Pinpoint the cell where the given text exists, returning its (x, y) midpoint coordinate. 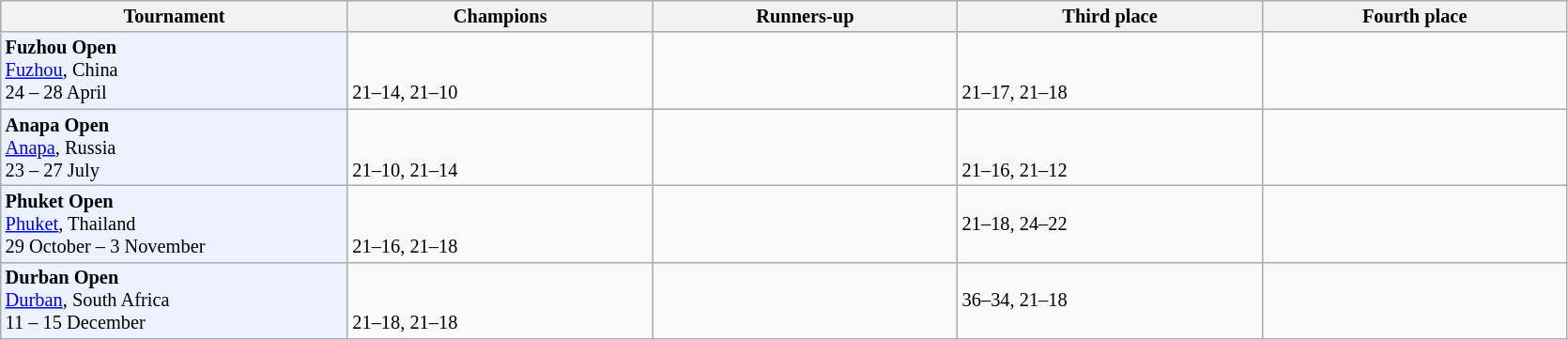
Durban OpenDurban, South Africa11 – 15 December (175, 301)
21–18, 21–18 (500, 301)
36–34, 21–18 (1110, 301)
21–18, 24–22 (1110, 224)
Fourth place (1414, 16)
21–14, 21–10 (500, 70)
21–16, 21–18 (500, 224)
Phuket OpenPhuket, Thailand29 October – 3 November (175, 224)
Champions (500, 16)
Third place (1110, 16)
21–17, 21–18 (1110, 70)
Tournament (175, 16)
21–10, 21–14 (500, 147)
Runners-up (806, 16)
21–16, 21–12 (1110, 147)
Anapa OpenAnapa, Russia23 – 27 July (175, 147)
Fuzhou OpenFuzhou, China24 – 28 April (175, 70)
